Return the [x, y] coordinate for the center point of the cell that contains the specified text.  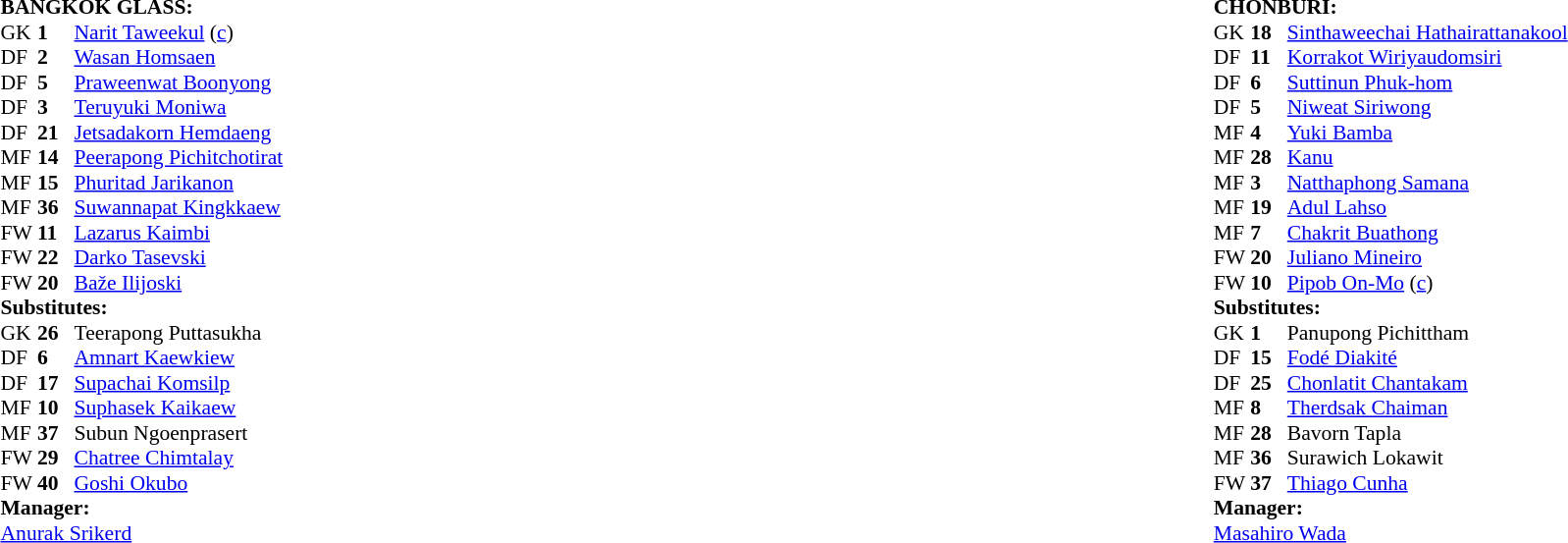
Panupong Pichittham [1428, 333]
Thiago Cunha [1428, 483]
Chatree Chimtalay [179, 459]
Chonlatit Chantakam [1428, 383]
2 [56, 58]
40 [56, 483]
Lazarus Kaimbi [179, 233]
Amnart Kaewkiew [179, 358]
26 [56, 333]
Adul Lahso [1428, 207]
Bavorn Tapla [1428, 433]
Fodé Diakité [1428, 358]
Goshi Okubo [179, 483]
Therdsak Chaiman [1428, 407]
Natthaphong Samana [1428, 183]
Pipob On-Mo (c) [1428, 283]
Suttinun Phuk-hom [1428, 82]
Wasan Homsaen [179, 58]
Teerapong Puttasukha [179, 333]
Niweat Siriwong [1428, 107]
Yuki Bamba [1428, 133]
Teruyuki Moniwa [179, 107]
14 [56, 158]
Kanu [1428, 158]
7 [1269, 233]
Surawich Lokawit [1428, 459]
21 [56, 133]
19 [1269, 207]
Korrakot Wiriyaudomsiri [1428, 58]
18 [1269, 32]
Supachai Komsilp [179, 383]
Narit Taweekul (c) [179, 32]
29 [56, 459]
Praweenwat Boonyong [179, 82]
4 [1269, 133]
Juliano Mineiro [1428, 258]
Chakrit Buathong [1428, 233]
Darko Tasevski [179, 258]
25 [1269, 383]
17 [56, 383]
8 [1269, 407]
Phuritad Jarikanon [179, 183]
22 [56, 258]
Suphasek Kaikaew [179, 407]
Jetsadakorn Hemdaeng [179, 133]
Subun Ngoenprasert [179, 433]
Sinthaweechai Hathairattanakool [1428, 32]
Baže Ilijoski [179, 283]
Peerapong Pichitchotirat [179, 158]
Suwannapat Kingkkaew [179, 207]
